Return [X, Y] of the center of cell containing provided text 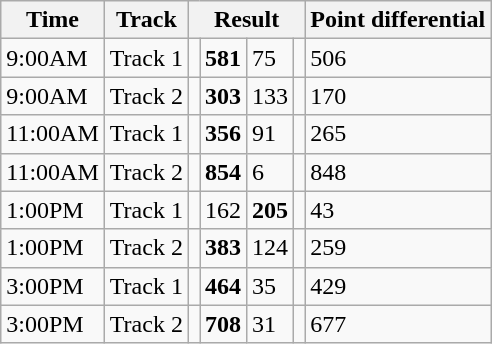
6 [270, 172]
Point differential [398, 20]
Time [53, 20]
75 [270, 58]
708 [224, 324]
170 [398, 96]
259 [398, 248]
506 [398, 58]
429 [398, 286]
854 [224, 172]
91 [270, 134]
303 [224, 96]
43 [398, 210]
356 [224, 134]
848 [398, 172]
581 [224, 58]
31 [270, 324]
265 [398, 134]
205 [270, 210]
133 [270, 96]
35 [270, 286]
677 [398, 324]
162 [224, 210]
464 [224, 286]
Track [146, 20]
383 [224, 248]
124 [270, 248]
Result [246, 20]
